Provide the (x, y) coordinate of the cell's center where the given text is located.  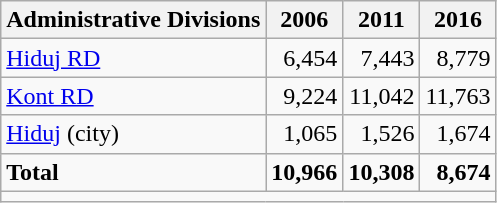
8,674 (458, 172)
10,308 (382, 172)
Hiduj RD (134, 58)
Total (134, 172)
6,454 (304, 58)
11,763 (458, 96)
1,674 (458, 134)
1,065 (304, 134)
2011 (382, 20)
7,443 (382, 58)
2016 (458, 20)
Administrative Divisions (134, 20)
10,966 (304, 172)
11,042 (382, 96)
8,779 (458, 58)
2006 (304, 20)
Kont RD (134, 96)
9,224 (304, 96)
Hiduj (city) (134, 134)
1,526 (382, 134)
